Identify which cell holds the provided text, then report its (X, Y) central coordinate. 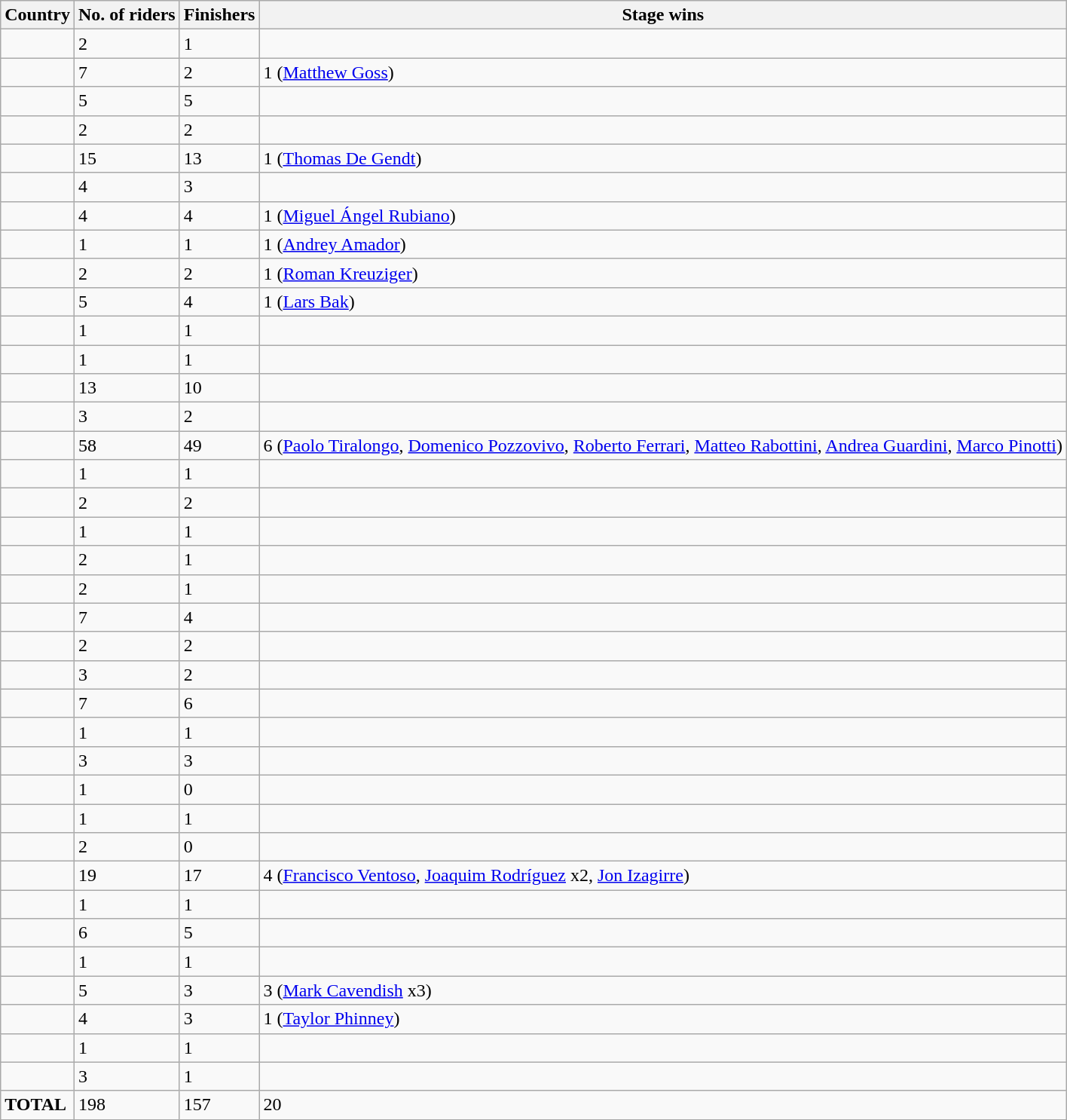
Stage wins (663, 15)
198 (127, 1105)
Finishers (219, 15)
17 (219, 876)
4 (Francisco Ventoso, Joaquim Rodríguez x2, Jon Izagirre) (663, 876)
3 (Mark Cavendish x3) (663, 990)
19 (127, 876)
49 (219, 445)
1 (Roman Kreuziger) (663, 273)
1 (Lars Bak) (663, 301)
157 (219, 1105)
10 (219, 388)
No. of riders (127, 15)
TOTAL (38, 1105)
15 (127, 158)
6 (Paolo Tiralongo, Domenico Pozzovivo, Roberto Ferrari, Matteo Rabottini, Andrea Guardini, Marco Pinotti) (663, 445)
1 (Taylor Phinney) (663, 1019)
20 (663, 1105)
58 (127, 445)
1 (Thomas De Gendt) (663, 158)
Country (38, 15)
1 (Miguel Ángel Rubiano) (663, 216)
1 (Matthew Goss) (663, 72)
1 (Andrey Amador) (663, 244)
